Extract the [x, y] coordinate from the center of the cell holding the provided text.  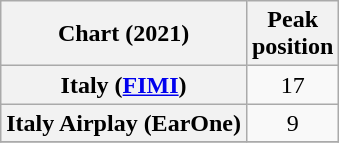
Italy (FIMI) [124, 85]
Chart (2021) [124, 34]
Italy Airplay (EarOne) [124, 123]
9 [292, 123]
Peakposition [292, 34]
17 [292, 85]
